Pinpoint the cell where the given text exists, returning its [x, y] midpoint coordinate. 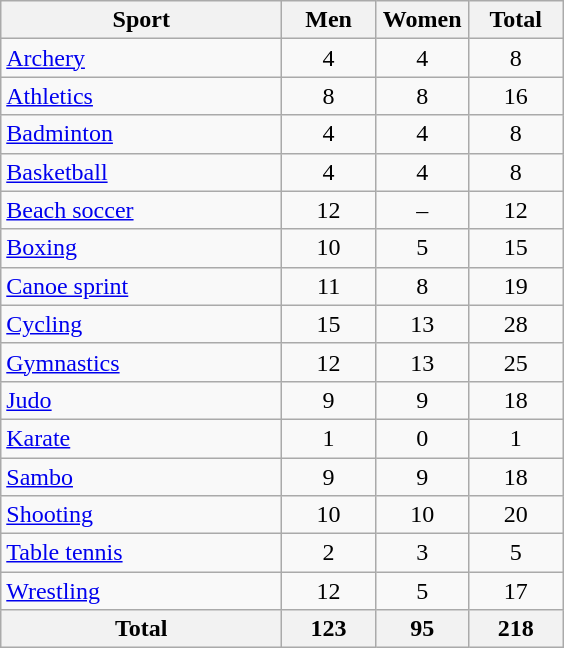
Cycling [142, 324]
Women [422, 20]
218 [516, 629]
20 [516, 515]
17 [516, 591]
3 [422, 553]
Archery [142, 58]
– [422, 210]
Shooting [142, 515]
Sport [142, 20]
Table tennis [142, 553]
123 [329, 629]
2 [329, 553]
19 [516, 286]
0 [422, 438]
16 [516, 96]
25 [516, 362]
Gymnastics [142, 362]
Sambo [142, 477]
Boxing [142, 248]
Wrestling [142, 591]
Judo [142, 400]
Badminton [142, 134]
Canoe sprint [142, 286]
28 [516, 324]
Beach soccer [142, 210]
Basketball [142, 172]
95 [422, 629]
Athletics [142, 96]
Karate [142, 438]
11 [329, 286]
Men [329, 20]
